Pinpoint the cell where the given text exists, returning its (X, Y) midpoint coordinate. 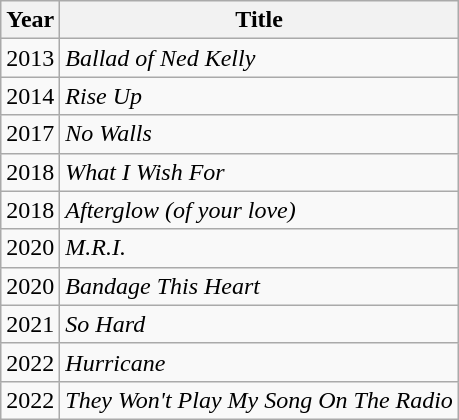
Rise Up (260, 96)
Year (30, 20)
Ballad of Ned Kelly (260, 58)
They Won't Play My Song On The Radio (260, 400)
Hurricane (260, 362)
M.R.I. (260, 248)
2013 (30, 58)
Afterglow (of your love) (260, 210)
2014 (30, 96)
2017 (30, 134)
So Hard (260, 324)
2021 (30, 324)
Bandage This Heart (260, 286)
Title (260, 20)
No Walls (260, 134)
What I Wish For (260, 172)
